Pinpoint the cell where the given text exists, returning its (X, Y) midpoint coordinate. 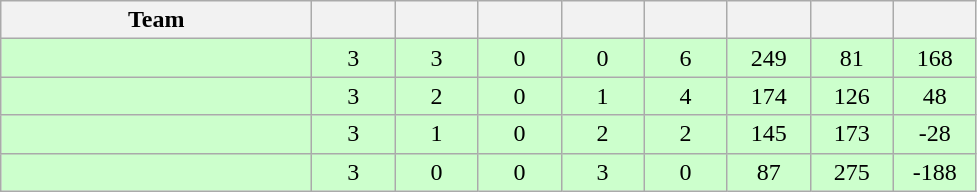
-188 (934, 172)
-28 (934, 134)
174 (768, 96)
126 (852, 96)
168 (934, 58)
Team (156, 20)
87 (768, 172)
145 (768, 134)
81 (852, 58)
4 (686, 96)
6 (686, 58)
173 (852, 134)
275 (852, 172)
48 (934, 96)
249 (768, 58)
